Determine the [X, Y] coordinate at the center of the cell enclosing the given text.  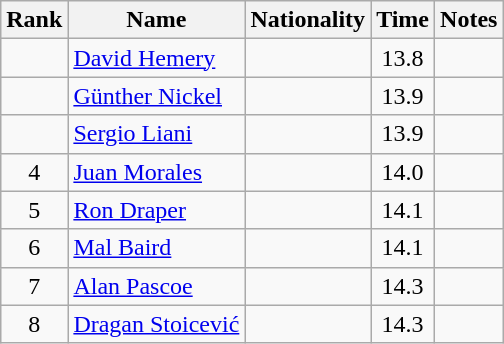
Rank [34, 20]
6 [34, 248]
David Hemery [156, 58]
Sergio Liani [156, 134]
5 [34, 210]
Name [156, 20]
Alan Pascoe [156, 286]
7 [34, 286]
Juan Morales [156, 172]
Notes [469, 20]
Nationality [308, 20]
Dragan Stoicević [156, 324]
8 [34, 324]
4 [34, 172]
Ron Draper [156, 210]
14.0 [403, 172]
Günther Nickel [156, 96]
Mal Baird [156, 248]
Time [403, 20]
13.8 [403, 58]
